Return [x, y] of the center of cell containing provided text 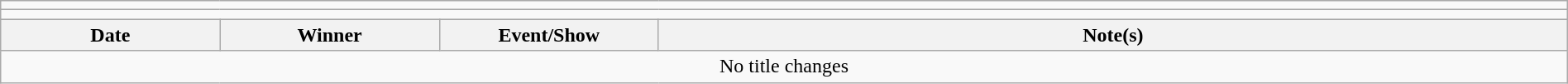
Date [111, 35]
No title changes [784, 67]
Note(s) [1113, 35]
Winner [329, 35]
Event/Show [549, 35]
